Provide the [x, y] coordinate of the cell's center where the given text is located.  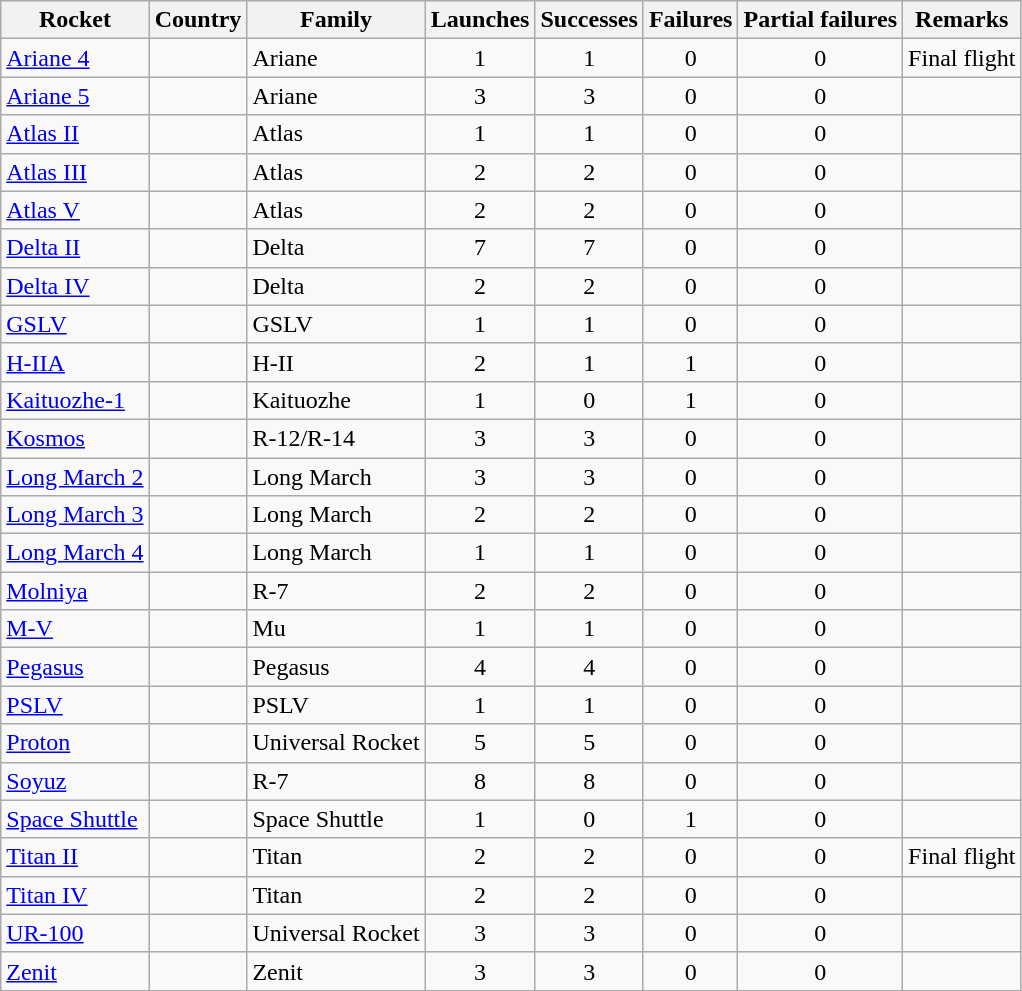
Delta IV [75, 286]
Kaituozhe [336, 400]
Kosmos [75, 438]
UR-100 [75, 933]
Failures [690, 20]
Family [336, 20]
Country [198, 20]
Atlas V [75, 210]
H-II [336, 362]
Proton [75, 743]
Atlas II [75, 134]
Long March 2 [75, 477]
H-IIA [75, 362]
Titan II [75, 857]
Remarks [962, 20]
Atlas III [75, 172]
Long March 4 [75, 553]
M-V [75, 629]
Kaituozhe-1 [75, 400]
Molniya [75, 591]
Partial failures [820, 20]
Ariane 4 [75, 58]
Long March 3 [75, 515]
Mu [336, 629]
Rocket [75, 20]
Successes [589, 20]
Launches [480, 20]
Ariane 5 [75, 96]
R-12/R-14 [336, 438]
Titan IV [75, 895]
Delta II [75, 248]
Soyuz [75, 781]
